Detect which cell encompasses the target text, then output its [x, y] center coordinate. 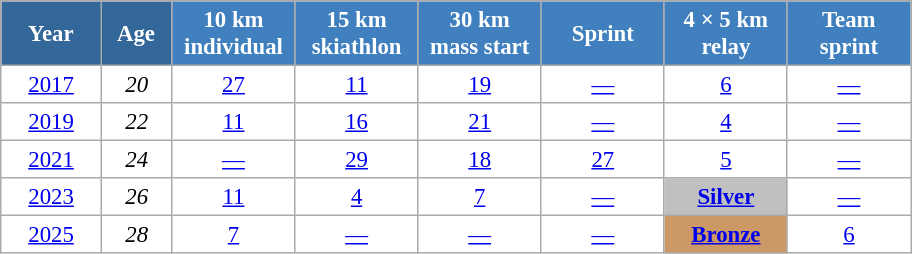
16 [356, 122]
24 [136, 160]
Team sprint [848, 34]
Silver [726, 197]
Sprint [602, 34]
Age [136, 34]
26 [136, 197]
28 [136, 235]
20 [136, 85]
15 km skiathlon [356, 34]
19 [480, 85]
2023 [52, 197]
2021 [52, 160]
5 [726, 160]
2019 [52, 122]
29 [356, 160]
18 [480, 160]
4 × 5 km relay [726, 34]
22 [136, 122]
10 km individual [234, 34]
30 km mass start [480, 34]
21 [480, 122]
2017 [52, 85]
2025 [52, 235]
Year [52, 34]
Bronze [726, 235]
